Scan for the cell matching the given text and deliver its (X, Y) coordinate at center. 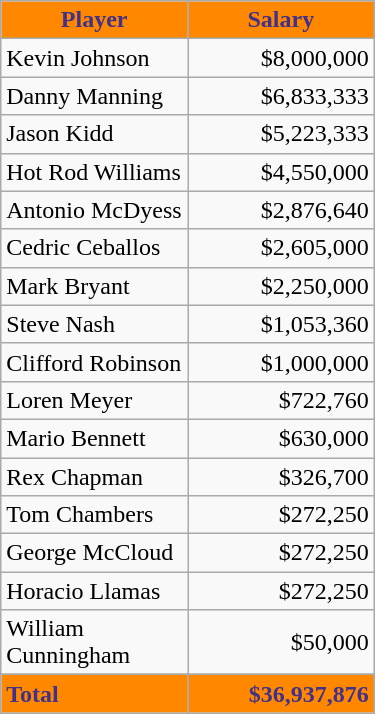
$36,937,876 (282, 694)
Salary (282, 20)
$2,250,000 (282, 286)
$2,876,640 (282, 210)
Steve Nash (94, 324)
$5,223,333 (282, 134)
$1,053,360 (282, 324)
Total (94, 694)
$1,000,000 (282, 362)
Kevin Johnson (94, 58)
$6,833,333 (282, 96)
George McCloud (94, 553)
Clifford Robinson (94, 362)
Cedric Ceballos (94, 248)
$50,000 (282, 642)
$326,700 (282, 477)
Loren Meyer (94, 400)
Horacio Llamas (94, 591)
Tom Chambers (94, 515)
$722,760 (282, 400)
Mark Bryant (94, 286)
Hot Rod Williams (94, 172)
William Cunningham (94, 642)
$8,000,000 (282, 58)
$630,000 (282, 438)
Danny Manning (94, 96)
Player (94, 20)
$4,550,000 (282, 172)
Jason Kidd (94, 134)
Mario Bennett (94, 438)
Antonio McDyess (94, 210)
$2,605,000 (282, 248)
Rex Chapman (94, 477)
